Scan for the cell matching the given text and deliver its [x, y] coordinate at center. 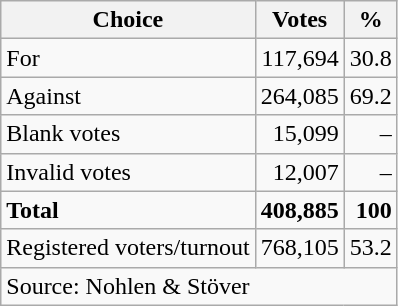
Registered voters/turnout [128, 248]
Blank votes [128, 134]
For [128, 58]
30.8 [370, 58]
69.2 [370, 96]
264,085 [300, 96]
15,099 [300, 134]
Choice [128, 20]
408,885 [300, 210]
117,694 [300, 58]
100 [370, 210]
Source: Nohlen & Stöver [199, 286]
Against [128, 96]
12,007 [300, 172]
Invalid votes [128, 172]
768,105 [300, 248]
% [370, 20]
Votes [300, 20]
Total [128, 210]
53.2 [370, 248]
